Locate the cell with the specified text and output its (x, y) center coordinate. 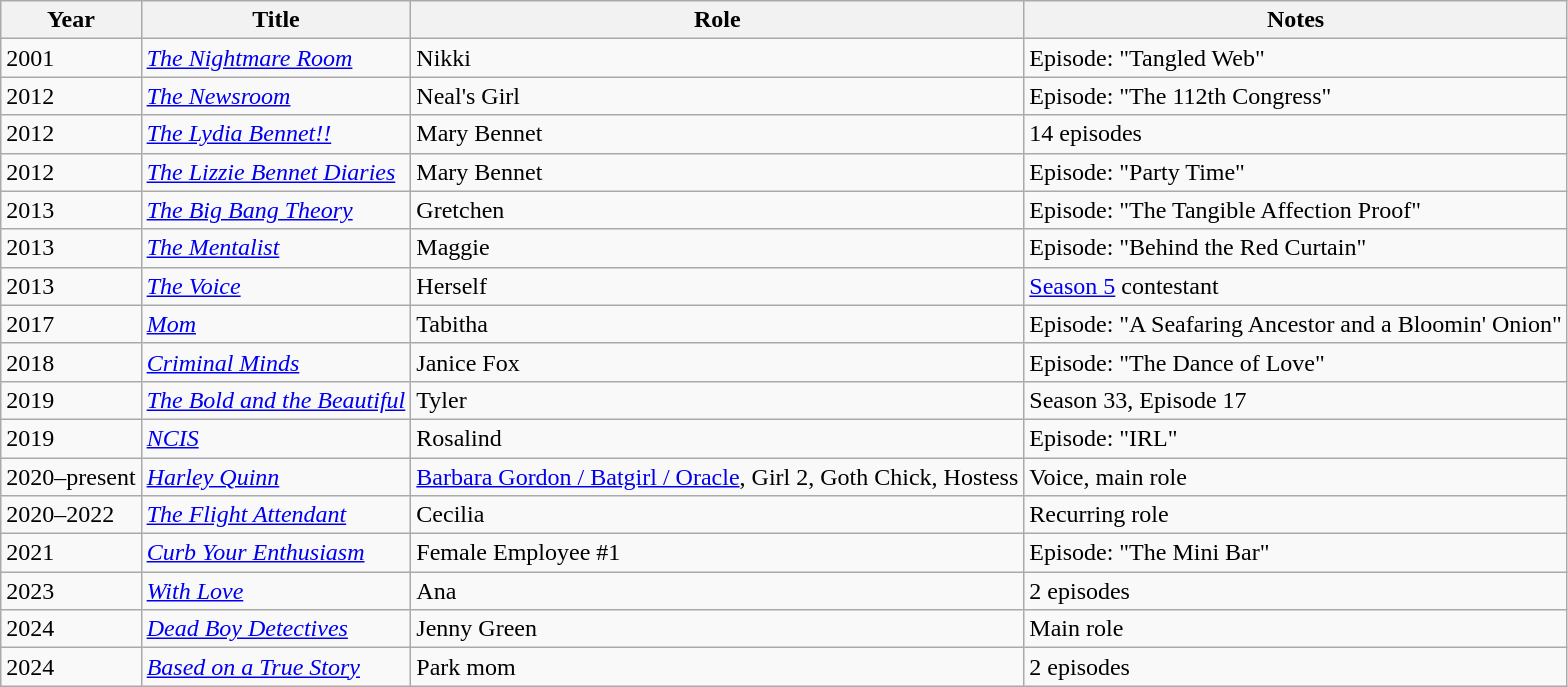
2020–present (71, 477)
Based on a True Story (276, 667)
Nikki (718, 58)
Neal's Girl (718, 96)
Recurring role (1296, 515)
NCIS (276, 438)
Curb Your Enthusiasm (276, 553)
The Flight Attendant (276, 515)
Episode: "Behind the Red Curtain" (1296, 248)
Voice, main role (1296, 477)
Role (718, 20)
2018 (71, 362)
2020–2022 (71, 515)
Episode: "Party Time" (1296, 172)
2021 (71, 553)
Tyler (718, 400)
Gretchen (718, 210)
The Lizzie Bennet Diaries (276, 172)
Year (71, 20)
Main role (1296, 629)
Season 5 contestant (1296, 286)
Notes (1296, 20)
With Love (276, 591)
14 episodes (1296, 134)
The Newsroom (276, 96)
Episode: "The Mini Bar" (1296, 553)
Criminal Minds (276, 362)
Episode: "The 112th Congress" (1296, 96)
The Lydia Bennet!! (276, 134)
Tabitha (718, 324)
Season 33, Episode 17 (1296, 400)
Dead Boy Detectives (276, 629)
Episode: "The Dance of Love" (1296, 362)
2023 (71, 591)
The Nightmare Room (276, 58)
The Mentalist (276, 248)
2017 (71, 324)
Cecilia (718, 515)
Jenny Green (718, 629)
Herself (718, 286)
Episode: "The Tangible Affection Proof" (1296, 210)
2001 (71, 58)
The Voice (276, 286)
Janice Fox (718, 362)
The Bold and the Beautiful (276, 400)
Rosalind (718, 438)
Ana (718, 591)
Episode: "IRL" (1296, 438)
Episode: "A Seafaring Ancestor and a Bloomin' Onion" (1296, 324)
Barbara Gordon / Batgirl / Oracle, Girl 2, Goth Chick, Hostess (718, 477)
Harley Quinn (276, 477)
Park mom (718, 667)
Female Employee #1 (718, 553)
Maggie (718, 248)
Episode: "Tangled Web" (1296, 58)
The Big Bang Theory (276, 210)
Mom (276, 324)
Title (276, 20)
